Identify which cell holds the provided text, then report its (x, y) central coordinate. 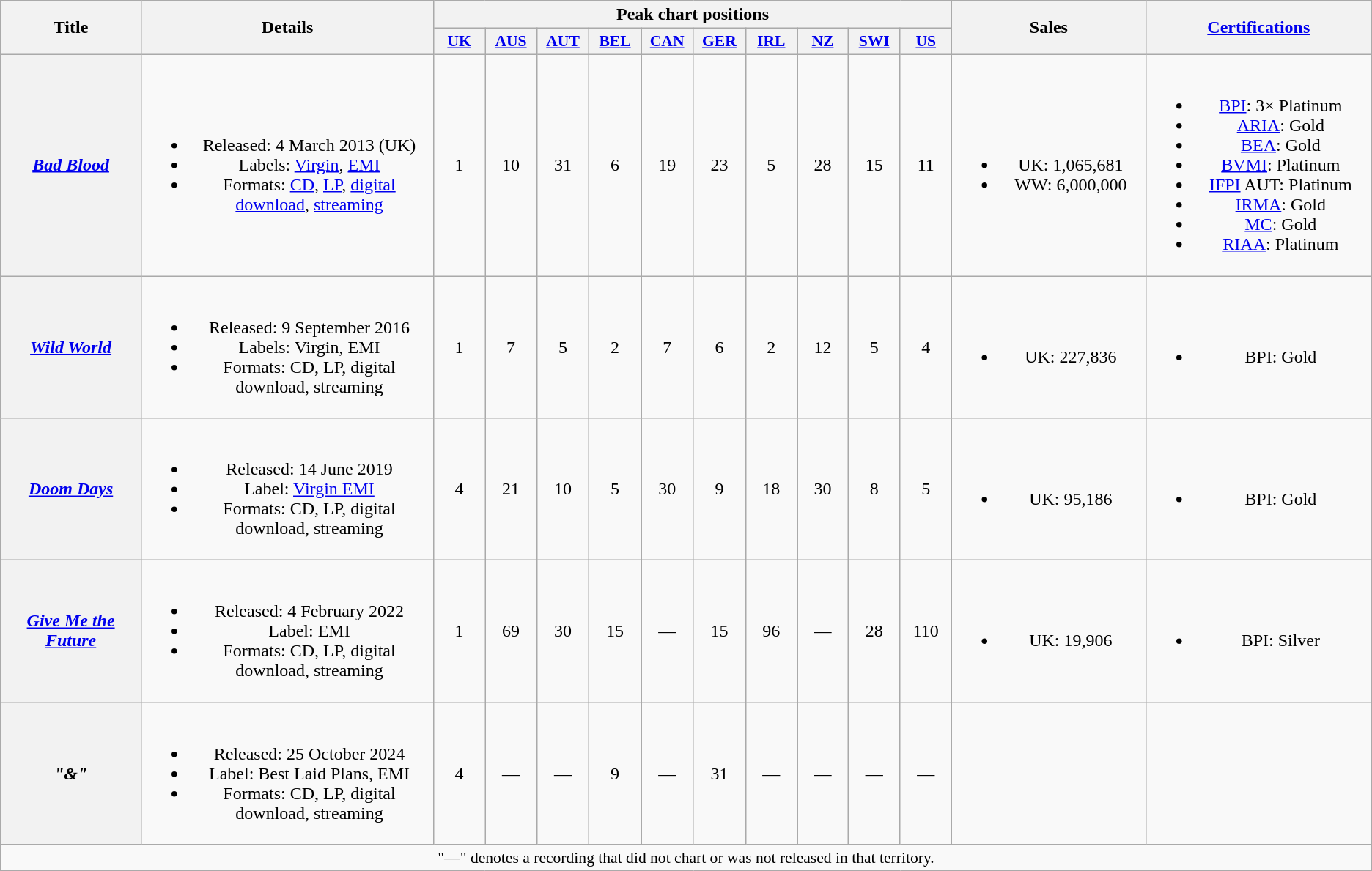
GER (720, 42)
Released: 9 September 2016Labels: Virgin, EMIFormats: CD, LP, digital download, streaming (287, 346)
NZ (823, 42)
CAN (667, 42)
UK (460, 42)
US (926, 42)
BPI: 3× PlatinumARIA: GoldBEA: GoldBVMI: PlatinumIFPI AUT: PlatinumIRMA: GoldMC: GoldRIAA: Platinum (1258, 165)
AUT (563, 42)
Sales (1048, 28)
Give Me the Future (71, 631)
BEL (616, 42)
Doom Days (71, 489)
18 (771, 489)
UK: 95,186 (1048, 489)
"&" (71, 774)
19 (667, 165)
UK: 227,836 (1048, 346)
Released: 25 October 2024Label: Best Laid Plans, EMIFormats: CD, LP, digital download, streaming (287, 774)
BPI: Silver (1258, 631)
SWI (874, 42)
21 (512, 489)
69 (512, 631)
Released: 4 February 2022Label: EMIFormats: CD, LP, digital download, streaming (287, 631)
Peak chart positions (693, 15)
8 (874, 489)
23 (720, 165)
UK: 19,906 (1048, 631)
UK: 1,065,681WW: 6,000,000 (1048, 165)
Released: 4 March 2013 (UK)Labels: Virgin, EMIFormats: CD, LP, digital download, streaming (287, 165)
Title (71, 28)
110 (926, 631)
Bad Blood (71, 165)
Released: 14 June 2019Label: Virgin EMIFormats: CD, LP, digital download, streaming (287, 489)
Certifications (1258, 28)
Wild World (71, 346)
11 (926, 165)
"—" denotes a recording that did not chart or was not released in that territory. (686, 858)
96 (771, 631)
IRL (771, 42)
Details (287, 28)
AUS (512, 42)
12 (823, 346)
